Locate the cell with the specified text and output its [x, y] center coordinate. 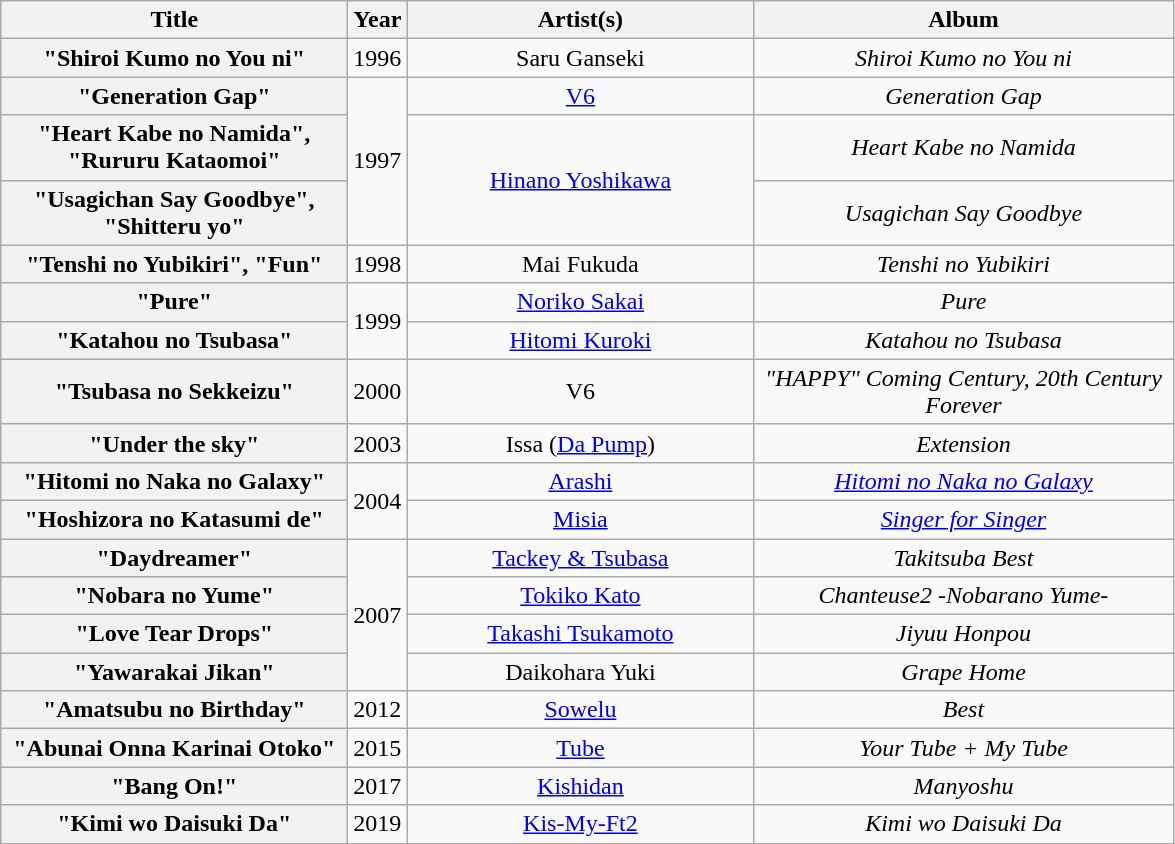
1996 [378, 58]
Kis-My-Ft2 [580, 824]
Title [174, 20]
"Daydreamer" [174, 557]
1998 [378, 264]
"Bang On!" [174, 786]
Grape Home [964, 672]
Pure [964, 302]
Hinano Yoshikawa [580, 180]
Hitomi no Naka no Galaxy [964, 481]
Your Tube + My Tube [964, 748]
Tackey & Tsubasa [580, 557]
2000 [378, 392]
Kishidan [580, 786]
"Shiroi Kumo no You ni" [174, 58]
Album [964, 20]
"Heart Kabe no Namida", "Rururu Kataomoi" [174, 148]
Arashi [580, 481]
Jiyuu Honpou [964, 634]
Sowelu [580, 710]
Issa (Da Pump) [580, 443]
"Tsubasa no Sekkeizu" [174, 392]
Manyoshu [964, 786]
Generation Gap [964, 96]
Artist(s) [580, 20]
2007 [378, 614]
Noriko Sakai [580, 302]
Katahou no Tsubasa [964, 340]
"Generation Gap" [174, 96]
1999 [378, 321]
Takashi Tsukamoto [580, 634]
Saru Ganseki [580, 58]
"Tenshi no Yubikiri", "Fun" [174, 264]
Tube [580, 748]
Shiroi Kumo no You ni [964, 58]
Misia [580, 519]
Mai Fukuda [580, 264]
Extension [964, 443]
Best [964, 710]
"Abunai Onna Karinai Otoko" [174, 748]
2003 [378, 443]
"Hitomi no Naka no Galaxy" [174, 481]
Usagichan Say Goodbye [964, 212]
Heart Kabe no Namida [964, 148]
2015 [378, 748]
Hitomi Kuroki [580, 340]
Tenshi no Yubikiri [964, 264]
"HAPPY" Coming Century, 20th Century Forever [964, 392]
Daikohara Yuki [580, 672]
Year [378, 20]
"Amatsubu no Birthday" [174, 710]
2012 [378, 710]
"Kimi wo Daisuki Da" [174, 824]
"Katahou no Tsubasa" [174, 340]
2017 [378, 786]
"Under the sky" [174, 443]
"Yawarakai Jikan" [174, 672]
Singer for Singer [964, 519]
Takitsuba Best [964, 557]
Kimi wo Daisuki Da [964, 824]
2019 [378, 824]
"Hoshizora no Katasumi de" [174, 519]
"Love Tear Drops" [174, 634]
1997 [378, 161]
"Usagichan Say Goodbye", "Shitteru yo" [174, 212]
"Pure" [174, 302]
"Nobara no Yume" [174, 596]
Chanteuse2 -Nobarano Yume- [964, 596]
2004 [378, 500]
Tokiko Kato [580, 596]
